Return (x, y) of the center of cell containing provided text 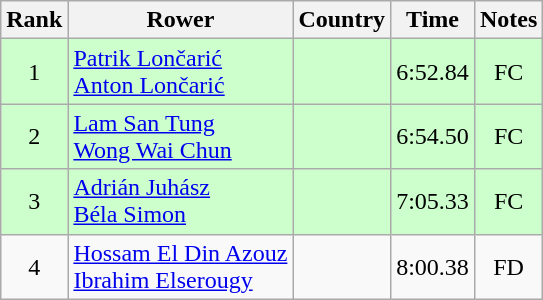
Notes (508, 20)
Patrik LončarićAnton Lončarić (180, 72)
FD (508, 266)
Time (433, 20)
6:52.84 (433, 72)
8:00.38 (433, 266)
Hossam El Din AzouzIbrahim Elserougy (180, 266)
2 (34, 136)
3 (34, 202)
1 (34, 72)
6:54.50 (433, 136)
Lam San TungWong Wai Chun (180, 136)
Rower (180, 20)
Country (342, 20)
7:05.33 (433, 202)
4 (34, 266)
Adrián JuhászBéla Simon (180, 202)
Rank (34, 20)
